Capture the cell that displays the provided text and extract its [x, y] central coordinate. 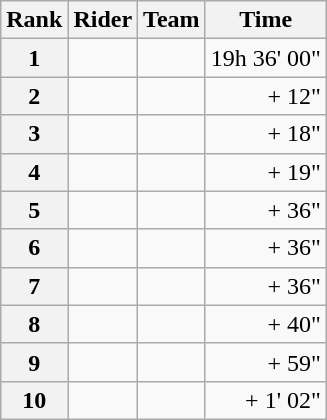
Team [172, 20]
6 [34, 248]
+ 18" [266, 134]
+ 19" [266, 172]
+ 12" [266, 96]
19h 36' 00" [266, 58]
10 [34, 400]
Rider [103, 20]
+ 1' 02" [266, 400]
1 [34, 58]
9 [34, 362]
5 [34, 210]
Rank [34, 20]
4 [34, 172]
8 [34, 324]
3 [34, 134]
+ 40" [266, 324]
7 [34, 286]
+ 59" [266, 362]
2 [34, 96]
Time [266, 20]
